Find where the given text appears and provide that cell's center as [X, Y] coordinate. 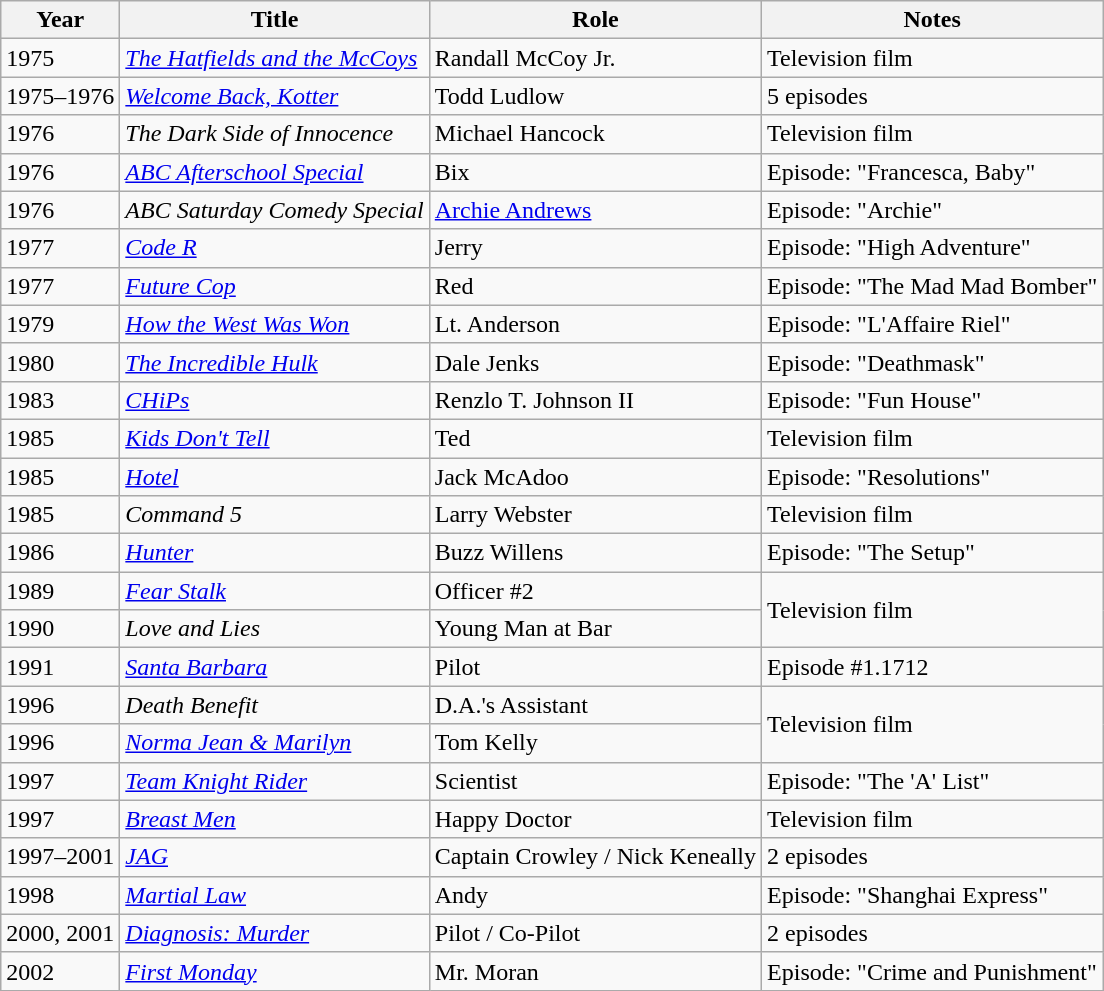
Notes [932, 20]
Kids Don't Tell [274, 438]
First Monday [274, 971]
5 episodes [932, 96]
1989 [60, 591]
Year [60, 20]
1980 [60, 362]
Red [595, 286]
Episode: "The 'A' List" [932, 781]
Lt. Anderson [595, 324]
Episode #1.1712 [932, 667]
The Dark Side of Innocence [274, 134]
1986 [60, 553]
The Hatfields and the McCoys [274, 58]
Episode: "Archie" [932, 210]
Love and Lies [274, 629]
Mr. Moran [595, 971]
Title [274, 20]
Jerry [595, 248]
Officer #2 [595, 591]
Episode: "High Adventure" [932, 248]
Breast Men [274, 819]
Episode: "Crime and Punishment" [932, 971]
D.A.'s Assistant [595, 705]
Santa Barbara [274, 667]
Todd Ludlow [595, 96]
Pilot / Co-Pilot [595, 933]
How the West Was Won [274, 324]
Andy [595, 895]
Episode: "Francesca, Baby" [932, 172]
Episode: "L'Affaire Riel" [932, 324]
1975–1976 [60, 96]
2000, 2001 [60, 933]
ABC Afterschool Special [274, 172]
Norma Jean & Marilyn [274, 743]
Diagnosis: Murder [274, 933]
1990 [60, 629]
Episode: "Resolutions" [932, 477]
JAG [274, 857]
1983 [60, 400]
CHiPs [274, 400]
Command 5 [274, 515]
2002 [60, 971]
Young Man at Bar [595, 629]
Hunter [274, 553]
ABC Saturday Comedy Special [274, 210]
Ted [595, 438]
Hotel [274, 477]
Buzz Willens [595, 553]
Welcome Back, Kotter [274, 96]
Jack McAdoo [595, 477]
Happy Doctor [595, 819]
1997–2001 [60, 857]
Captain Crowley / Nick Keneally [595, 857]
Episode: "Shanghai Express" [932, 895]
Tom Kelly [595, 743]
Renzlo T. Johnson II [595, 400]
1991 [60, 667]
Larry Webster [595, 515]
Episode: "Deathmask" [932, 362]
Episode: "Fun House" [932, 400]
Episode: "The Setup" [932, 553]
Team Knight Rider [274, 781]
Code R [274, 248]
Role [595, 20]
Future Cop [274, 286]
Archie Andrews [595, 210]
Fear Stalk [274, 591]
Scientist [595, 781]
1979 [60, 324]
Michael Hancock [595, 134]
Episode: "The Mad Mad Bomber" [932, 286]
Bix [595, 172]
1975 [60, 58]
The Incredible Hulk [274, 362]
Death Benefit [274, 705]
Dale Jenks [595, 362]
Randall McCoy Jr. [595, 58]
Martial Law [274, 895]
1998 [60, 895]
Pilot [595, 667]
